Search for the cell housing the specified text and yield its [x, y] center coordinate. 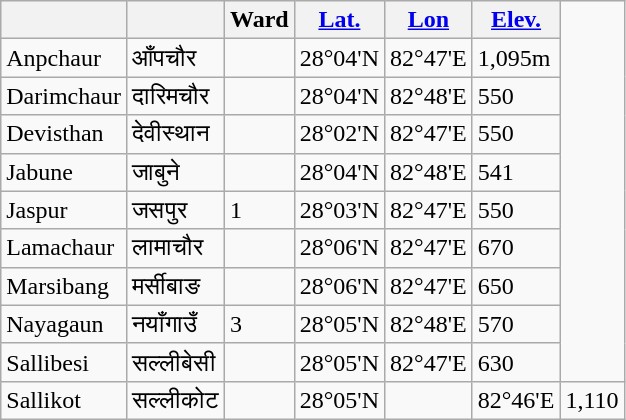
Jabune [64, 172]
1,110 [592, 400]
570 [516, 324]
Nayagaun [64, 324]
मर्सीबाङ [175, 286]
सल्लीकोट [175, 400]
Lamachaur [64, 248]
630 [516, 362]
Ward [259, 20]
Devisthan [64, 134]
28°02'N [339, 134]
जसपुर [175, 210]
देवीस्थान [175, 134]
650 [516, 286]
Lon [429, 20]
सल्लीबेसी [175, 362]
Lat. [339, 20]
दारिमचौर [175, 96]
Jaspur [64, 210]
लामाचौर [175, 248]
जाबुने [175, 172]
670 [516, 248]
नयाँगाउँ [175, 324]
Elev. [516, 20]
Anpchaur [64, 58]
Darimchaur [64, 96]
3 [259, 324]
Sallikot [64, 400]
आँपचौर [175, 58]
1,095m [516, 58]
28°03'N [339, 210]
1 [259, 210]
82°46'E [516, 400]
Marsibang [64, 286]
Sallibesi [64, 362]
541 [516, 172]
